Scan for the cell matching the given text and deliver its [X, Y] coordinate at center. 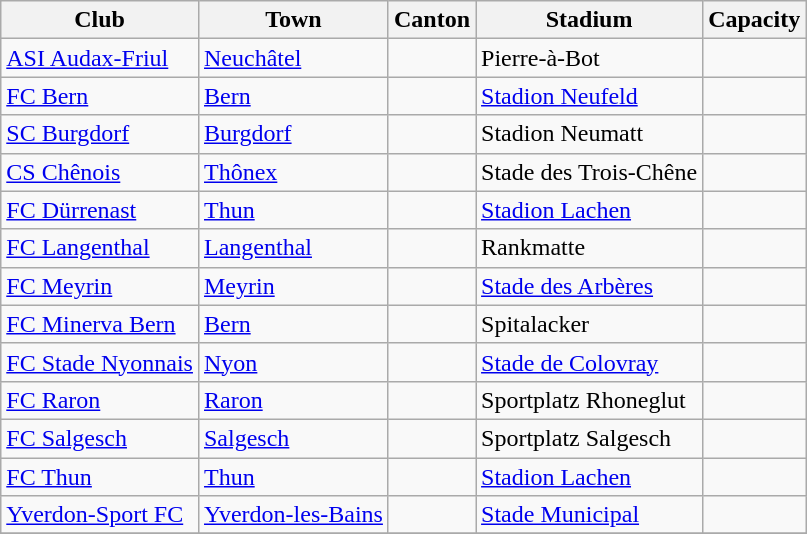
CS Chênois [100, 172]
Langenthal [293, 248]
Pierre-à-Bot [590, 58]
Capacity [754, 20]
Yverdon-les-Bains [293, 515]
Stade de Colovray [590, 362]
ASI Audax-Friul [100, 58]
Neuchâtel [293, 58]
FC Dürrenast [100, 210]
Spitalacker [590, 324]
Burgdorf [293, 134]
Meyrin [293, 286]
FC Raron [100, 400]
FC Minerva Bern [100, 324]
FC Stade Nyonnais [100, 362]
Thônex [293, 172]
FC Salgesch [100, 438]
Sportplatz Rhoneglut [590, 400]
FC Meyrin [100, 286]
Stadion Neumatt [590, 134]
Nyon [293, 362]
FC Thun [100, 477]
Rankmatte [590, 248]
Sportplatz Salgesch [590, 438]
Stade des Arbères [590, 286]
Club [100, 20]
FC Langenthal [100, 248]
Yverdon-Sport FC [100, 515]
FC Bern [100, 96]
Canton [432, 20]
Town [293, 20]
SC Burgdorf [100, 134]
Stadium [590, 20]
Raron [293, 400]
Stade des Trois-Chêne [590, 172]
Salgesch [293, 438]
Stade Municipal [590, 515]
Stadion Neufeld [590, 96]
